Search for the cell housing the specified text and yield its [X, Y] center coordinate. 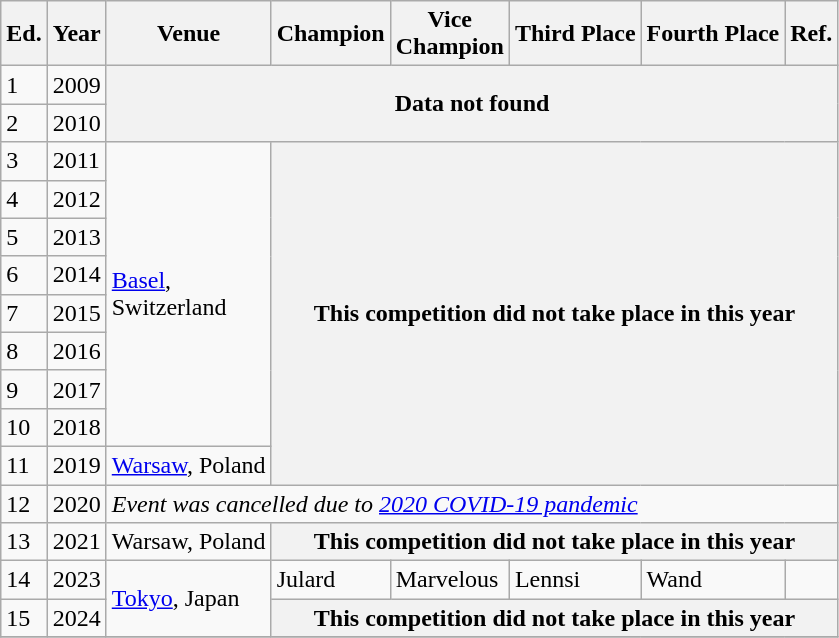
9 [24, 389]
2 [24, 123]
7 [24, 313]
2015 [76, 313]
2017 [76, 389]
11 [24, 465]
2018 [76, 427]
Champion [330, 34]
2014 [76, 275]
Data not found [472, 104]
2011 [76, 161]
Julard [330, 580]
14 [24, 580]
Third Place [575, 34]
2023 [76, 580]
2009 [76, 85]
6 [24, 275]
8 [24, 351]
Ref. [812, 34]
Marvelous [450, 580]
13 [24, 542]
2016 [76, 351]
2012 [76, 199]
2021 [76, 542]
2010 [76, 123]
Tokyo, Japan [188, 599]
12 [24, 503]
3 [24, 161]
Venue [188, 34]
5 [24, 237]
10 [24, 427]
2013 [76, 237]
ViceChampion [450, 34]
1 [24, 85]
4 [24, 199]
Fourth Place [713, 34]
Ed. [24, 34]
Wand [713, 580]
Basel,Switzerland [188, 294]
2019 [76, 465]
Event was cancelled due to 2020 COVID-19 pandemic [472, 503]
2024 [76, 618]
2020 [76, 503]
Year [76, 34]
15 [24, 618]
Lennsi [575, 580]
